Capture the cell that displays the provided text and extract its (X, Y) central coordinate. 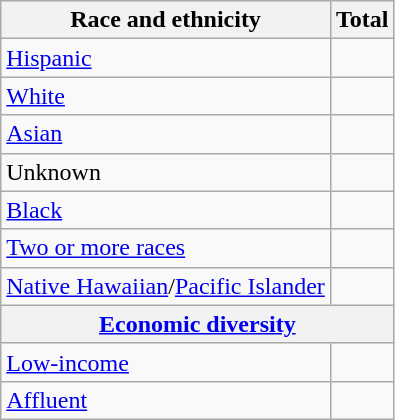
Affluent (166, 400)
Two or more races (166, 248)
Race and ethnicity (166, 20)
Total (362, 20)
Economic diversity (198, 324)
Native Hawaiian/Pacific Islander (166, 286)
Hispanic (166, 58)
Low-income (166, 362)
Unknown (166, 172)
Black (166, 210)
White (166, 96)
Asian (166, 134)
